Determine the [X, Y] coordinate at the center of the cell enclosing the given text.  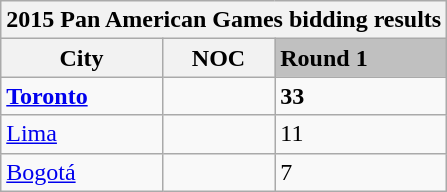
2015 Pan American Games bidding results [224, 20]
11 [361, 134]
NOC [218, 58]
Lima [82, 134]
Bogotá [82, 172]
Round 1 [361, 58]
33 [361, 96]
Toronto [82, 96]
City [82, 58]
7 [361, 172]
